Determine the (x, y) coordinate at the center of the cell enclosing the given text.  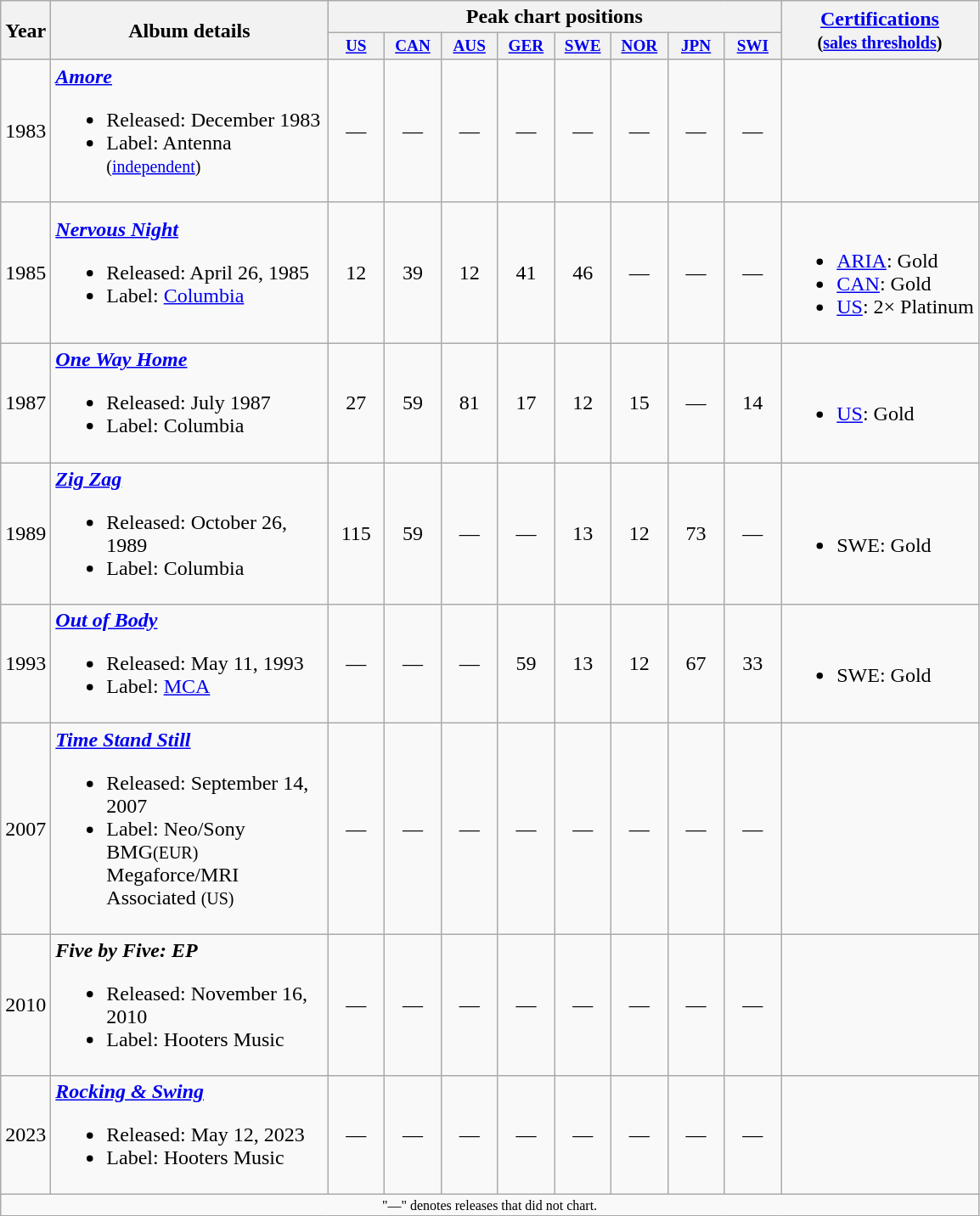
Album details (189, 31)
One Way HomeReleased: July 1987Label: Columbia (189, 403)
41 (527, 273)
Peak chart positions (555, 17)
2023 (25, 1135)
17 (527, 403)
33 (752, 664)
SWI (752, 47)
NOR (640, 47)
AmoreReleased: December 1983Label: Antenna (independent) (189, 131)
46 (583, 273)
67 (696, 664)
1985 (25, 273)
JPN (696, 47)
115 (357, 533)
1987 (25, 403)
Out of BodyReleased: May 11, 1993Label: MCA (189, 664)
1989 (25, 533)
GER (527, 47)
AUS (469, 47)
39 (413, 273)
73 (696, 533)
Nervous NightReleased: April 26, 1985Label: Columbia (189, 273)
2007 (25, 829)
CAN (413, 47)
Time Stand StillReleased: September 14, 2007Label: Neo/Sony BMG(EUR)Megaforce/MRI Associated (US) (189, 829)
81 (469, 403)
1983 (25, 131)
27 (357, 403)
ARIA: GoldCAN: GoldUS: 2× Platinum (880, 273)
Year (25, 31)
SWE (583, 47)
"—" denotes releases that did not chart. (490, 1205)
Certifications(sales thresholds) (880, 31)
2010 (25, 1005)
US: Gold (880, 403)
15 (640, 403)
Five by Five: EPReleased: November 16, 2010Label: Hooters Music (189, 1005)
14 (752, 403)
1993 (25, 664)
Rocking & SwingReleased: May 12, 2023Label: Hooters Music (189, 1135)
US (357, 47)
Zig ZagReleased: October 26, 1989Label: Columbia (189, 533)
